Return (X, Y) of the center of cell containing provided text 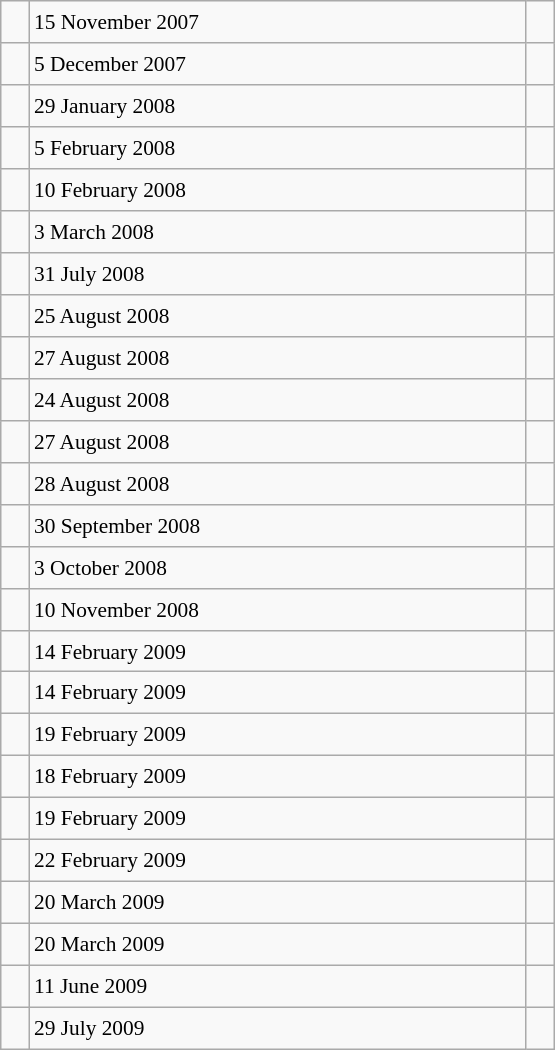
5 December 2007 (278, 64)
10 February 2008 (278, 190)
22 February 2009 (278, 861)
28 August 2008 (278, 483)
15 November 2007 (278, 22)
10 November 2008 (278, 609)
31 July 2008 (278, 274)
30 September 2008 (278, 525)
29 July 2009 (278, 1028)
29 January 2008 (278, 106)
3 March 2008 (278, 232)
3 October 2008 (278, 567)
5 February 2008 (278, 148)
25 August 2008 (278, 316)
11 June 2009 (278, 986)
24 August 2008 (278, 399)
18 February 2009 (278, 777)
